Output the (x, y) coordinate of the center of the cell containing the given text.  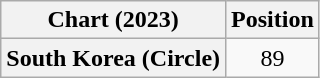
Chart (2023) (114, 20)
89 (273, 58)
Position (273, 20)
South Korea (Circle) (114, 58)
